Pinpoint the cell where the given text exists, returning its (X, Y) midpoint coordinate. 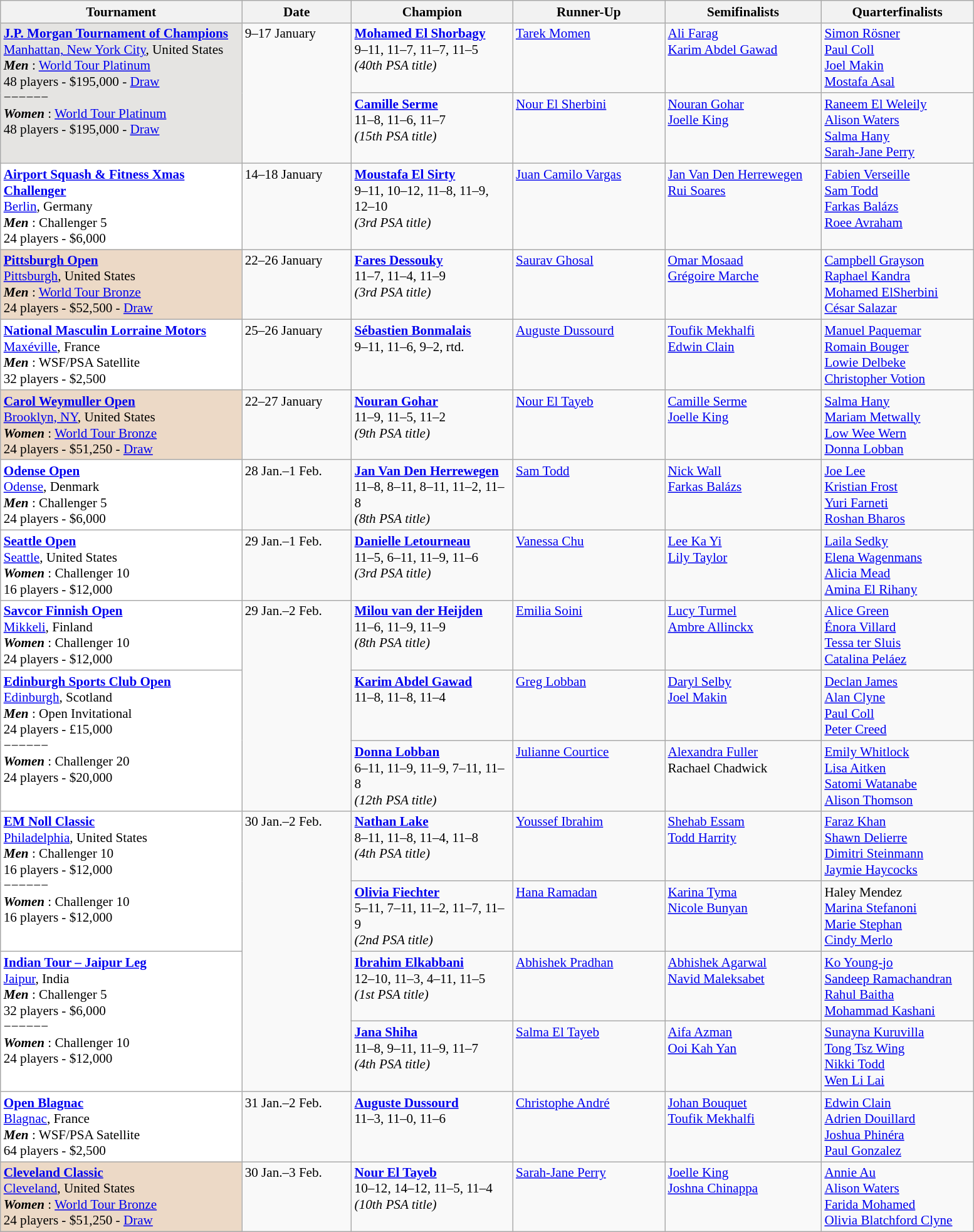
Laila Sedky Elena Wagenmans Alicia Mead Amina El Rihany (897, 565)
Declan James Alan Clyne Paul Coll Peter Creed (897, 705)
30 Jan.–2 Feb. (297, 951)
Haley Mendez Marina Stefanoni Marie Stephan Cindy Merlo (897, 916)
Sam Todd (589, 495)
Annie Au Alison Waters Farida Mohamed Olivia Blatchford Clyne (897, 1197)
29 Jan.–1 Feb. (297, 565)
Lee Ka Yi Lily Taylor (743, 565)
Ibrahim Elkabbani12–10, 11–3, 4–11, 11–5(1st PSA title) (432, 986)
Runner-Up (589, 11)
22–27 January (297, 424)
Nick Wall Farkas Balázs (743, 495)
Fares Dessouky11–7, 11–4, 11–9(3rd PSA title) (432, 285)
Edinburgh Sports Club Open Edinburgh, Scotland Men : Open Invitational24 players - £15,000−−−−−− Women : Challenger 2024 players - $20,000 (122, 740)
14–18 January (297, 206)
31 Jan.–2 Feb. (297, 1127)
29 Jan.–2 Feb. (297, 705)
Jan Van Den Herrewegen11–8, 8–11, 8–11, 11–2, 11–8(8th PSA title) (432, 495)
28 Jan.–1 Feb. (297, 495)
Cleveland Classic Cleveland, United States Women : World Tour Bronze24 players - $51,250 - Draw (122, 1197)
Greg Lobban (589, 705)
Champion (432, 11)
Camille Serme11–8, 11–6, 11–7(15th PSA title) (432, 128)
Camille Serme Joelle King (743, 424)
Vanessa Chu (589, 565)
Alexandra Fuller Rachael Chadwick (743, 776)
Saurav Ghosal (589, 285)
Manuel Paquemar Romain Bouger Lowie Delbeke Christopher Votion (897, 355)
Karina Tyma Nicole Bunyan (743, 916)
22–26 January (297, 285)
EM Noll Classic Philadelphia, United States Men : Challenger 1016 players - $12,000−−−−−− Women : Challenger 1016 players - $12,000 (122, 881)
Milou van der Heijden11–6, 11–9, 11–9(8th PSA title) (432, 635)
Daryl Selby Joel Makin (743, 705)
Faraz Khan Shawn Delierre Dimitri Steinmann Jaymie Haycocks (897, 846)
Nathan Lake8–11, 11–8, 11–4, 11–8(4th PSA title) (432, 846)
Lucy Turmel Ambre Allinckx (743, 635)
Joelle King Joshna Chinappa (743, 1197)
Shehab Essam Todd Harrity (743, 846)
Ko Young-jo Sandeep Ramachandran Rahul Baitha Mohammad Kashani (897, 986)
Quarterfinalists (897, 11)
25–26 January (297, 355)
Open Blagnac Blagnac, France Men : WSF/PSA Satellite64 players - $2,500 (122, 1127)
Auguste Dussourd (589, 355)
Salma El Tayeb (589, 1056)
Toufik Mekhalfi Edwin Clain (743, 355)
Date (297, 11)
Campbell Grayson Raphael Kandra Mohamed ElSherbini César Salazar (897, 285)
Jana Shiha11–8, 9–11, 11–9, 11–7(4th PSA title) (432, 1056)
Donna Lobban6–11, 11–9, 11–9, 7–11, 11–8(12th PSA title) (432, 776)
Fabien Verseille Sam Todd Farkas Balázs Roee Avraham (897, 206)
Sébastien Bonmalais9–11, 11–6, 9–2, rtd. (432, 355)
Abhishek Pradhan (589, 986)
Julianne Courtice (589, 776)
Christophe André (589, 1127)
Carol Weymuller Open Brooklyn, NY, United States Women : World Tour Bronze24 players - $51,250 - Draw (122, 424)
Danielle Letourneau11–5, 6–11, 11–9, 11–6(3rd PSA title) (432, 565)
Omar Mosaad Grégoire Marche (743, 285)
Abhishek Agarwal Navid Maleksabet (743, 986)
Raneem El Weleily Alison Waters Salma Hany Sarah-Jane Perry (897, 128)
Joe Lee Kristian Frost Yuri Farneti Roshan Bharos (897, 495)
Moustafa El Sirty9–11, 10–12, 11–8, 11–9, 12–10(3rd PSA title) (432, 206)
Jan Van Den Herrewegen Rui Soares (743, 206)
Nouran Gohar11–9, 11–5, 11–2(9th PSA title) (432, 424)
Tarek Momen (589, 58)
Odense Open Odense, Denmark Men : Challenger 524 players - $6,000 (122, 495)
Nouran Gohar Joelle King (743, 128)
9–17 January (297, 93)
Emily Whitlock Lisa Aitken Satomi Watanabe Alison Thomson (897, 776)
Pittsburgh Open Pittsburgh, United States Men : World Tour Bronze24 players - $52,500 - Draw (122, 285)
Olivia Fiechter5–11, 7–11, 11–2, 11–7, 11–9(2nd PSA title) (432, 916)
Alice Green Énora Villard Tessa ter Sluis Catalina Peláez (897, 635)
Mohamed El Shorbagy9–11, 11–7, 11–7, 11–5(40th PSA title) (432, 58)
Sarah-Jane Perry (589, 1197)
Nour El Tayeb (589, 424)
Hana Ramadan (589, 916)
Nour El Tayeb10–12, 14–12, 11–5, 11–4(10th PSA title) (432, 1197)
Juan Camilo Vargas (589, 206)
30 Jan.–3 Feb. (297, 1197)
Seattle Open Seattle, United States Women : Challenger 1016 players - $12,000 (122, 565)
Semifinalists (743, 11)
Johan Bouquet Toufik Mekhalfi (743, 1127)
Aifa Azman Ooi Kah Yan (743, 1056)
National Masculin Lorraine Motors Maxéville, France Men : WSF/PSA Satellite32 players - $2,500 (122, 355)
Tournament (122, 11)
Ali Farag Karim Abdel Gawad (743, 58)
Emilia Soini (589, 635)
Savcor Finnish Open Mikkeli, Finland Women : Challenger 1024 players - $12,000 (122, 635)
Indian Tour – Jaipur Leg Jaipur, India Men : Challenger 532 players - $6,000−−−−−− Women : Challenger 1024 players - $12,000 (122, 1021)
Salma Hany Mariam Metwally Low Wee Wern Donna Lobban (897, 424)
Karim Abdel Gawad11–8, 11–8, 11–4 (432, 705)
Simon Rösner Paul Coll Joel Makin Mostafa Asal (897, 58)
Auguste Dussourd11–3, 11–0, 11–6 (432, 1127)
Edwin Clain Adrien Douillard Joshua Phinéra Paul Gonzalez (897, 1127)
Youssef Ibrahim (589, 846)
Sunayna Kuruvilla Tong Tsz Wing Nikki Todd Wen Li Lai (897, 1056)
Airport Squash & Fitness Xmas Challenger Berlin, Germany Men : Challenger 524 players - $6,000 (122, 206)
Nour El Sherbini (589, 128)
